Locate the cell with the specified text and output its [x, y] center coordinate. 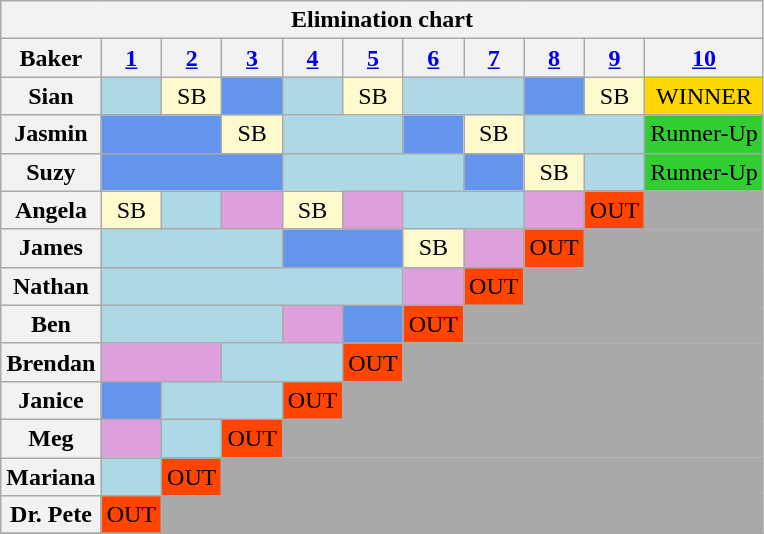
Angela [51, 210]
3 [252, 58]
1 [131, 58]
Brendan [51, 362]
Meg [51, 438]
Mariana [51, 477]
WINNER [704, 96]
8 [554, 58]
10 [704, 58]
5 [373, 58]
9 [614, 58]
7 [494, 58]
Janice [51, 400]
Suzy [51, 172]
Elimination chart [382, 20]
2 [192, 58]
Baker [51, 58]
6 [433, 58]
4 [312, 58]
Jasmin [51, 134]
James [51, 248]
Dr. Pete [51, 515]
Sian [51, 96]
Ben [51, 324]
Nathan [51, 286]
